Determine the [X, Y] coordinate at the center of the cell enclosing the given text.  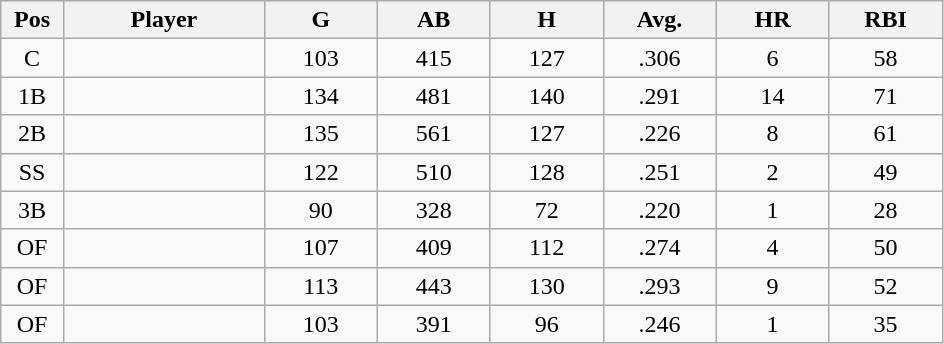
107 [320, 248]
.274 [660, 248]
481 [434, 96]
2B [32, 134]
.226 [660, 134]
443 [434, 286]
2 [772, 172]
3B [32, 210]
510 [434, 172]
Avg. [660, 20]
134 [320, 96]
6 [772, 58]
112 [546, 248]
RBI [886, 20]
8 [772, 134]
135 [320, 134]
9 [772, 286]
.306 [660, 58]
C [32, 58]
28 [886, 210]
50 [886, 248]
4 [772, 248]
328 [434, 210]
90 [320, 210]
.251 [660, 172]
96 [546, 324]
HR [772, 20]
G [320, 20]
71 [886, 96]
Player [164, 20]
35 [886, 324]
128 [546, 172]
415 [434, 58]
72 [546, 210]
AB [434, 20]
.220 [660, 210]
14 [772, 96]
.293 [660, 286]
.246 [660, 324]
409 [434, 248]
140 [546, 96]
58 [886, 58]
49 [886, 172]
113 [320, 286]
1B [32, 96]
561 [434, 134]
130 [546, 286]
Pos [32, 20]
H [546, 20]
SS [32, 172]
61 [886, 134]
391 [434, 324]
.291 [660, 96]
122 [320, 172]
52 [886, 286]
